Pinpoint the cell where the given text exists, returning its (x, y) midpoint coordinate. 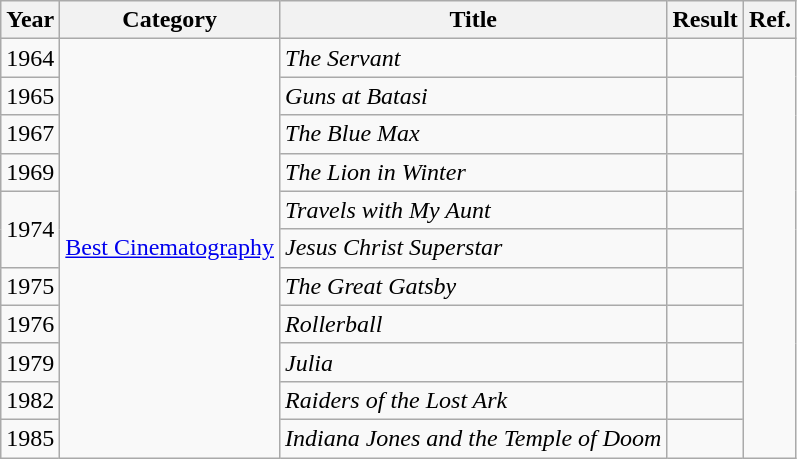
Jesus Christ Superstar (474, 248)
Category (170, 20)
1964 (30, 58)
The Blue Max (474, 134)
Travels with My Aunt (474, 210)
The Lion in Winter (474, 172)
Title (474, 20)
1965 (30, 96)
The Great Gatsby (474, 286)
Guns at Batasi (474, 96)
Year (30, 20)
Raiders of the Lost Ark (474, 400)
Result (705, 20)
1974 (30, 229)
1967 (30, 134)
1975 (30, 286)
Best Cinematography (170, 248)
Indiana Jones and the Temple of Doom (474, 438)
1979 (30, 362)
1982 (30, 400)
Julia (474, 362)
1976 (30, 324)
1969 (30, 172)
The Servant (474, 58)
Ref. (770, 20)
1985 (30, 438)
Rollerball (474, 324)
